Scan for the cell matching the given text and deliver its [X, Y] coordinate at center. 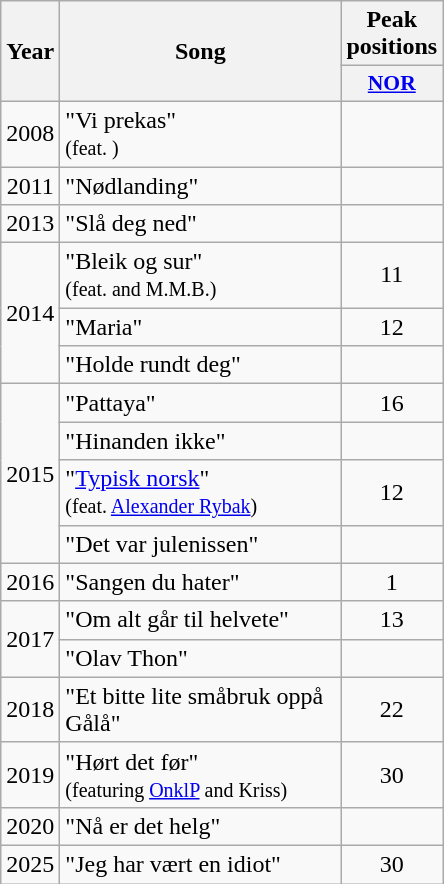
2020 [30, 826]
2013 [30, 224]
Peak positions [392, 34]
2017 [30, 639]
2025 [30, 864]
"Hørt det før"(featuring OnklP and Kriss) [200, 774]
"Pattaya" [200, 403]
2008 [30, 134]
11 [392, 276]
13 [392, 620]
"Et bitte lite småbruk oppå Gålå" [200, 710]
2019 [30, 774]
Year [30, 52]
"Nødlanding" [200, 185]
2011 [30, 185]
"Vi prekas" (feat. ) [200, 134]
2016 [30, 582]
NOR [392, 84]
"Jeg har vært en idiot" [200, 864]
"Holde rundt deg" [200, 365]
1 [392, 582]
"Om alt går til helvete" [200, 620]
"Nå er det helg" [200, 826]
"Olav Thon" [200, 658]
"Slå deg ned" [200, 224]
22 [392, 710]
"Bleik og sur" (feat. and M.M.B.) [200, 276]
"Hinanden ikke" [200, 441]
2018 [30, 710]
2015 [30, 474]
"Sangen du hater" [200, 582]
"Typisk norsk" (feat. Alexander Rybak) [200, 492]
16 [392, 403]
Song [200, 52]
"Det var julenissen" [200, 544]
2014 [30, 314]
"Maria" [200, 327]
